Locate the cell with the specified text and output its (x, y) center coordinate. 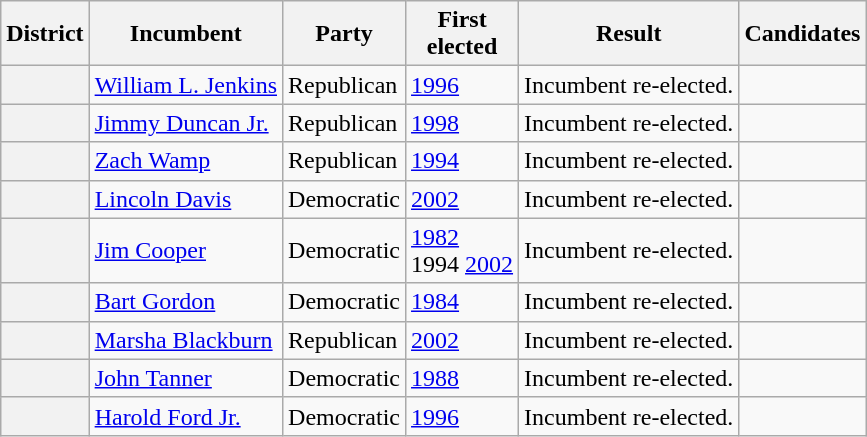
Incumbent (186, 34)
1998 (462, 123)
Candidates (802, 34)
Harold Ford Jr. (186, 416)
Result (629, 34)
John Tanner (186, 378)
Jimmy Duncan Jr. (186, 123)
Zach Wamp (186, 161)
Lincoln Davis (186, 199)
1994 (462, 161)
District (45, 34)
Bart Gordon (186, 302)
Party (344, 34)
1988 (462, 378)
1984 (462, 302)
Marsha Blackburn (186, 340)
19821994 2002 (462, 250)
Firstelected (462, 34)
William L. Jenkins (186, 85)
Jim Cooper (186, 250)
